Scan for the cell matching the given text and deliver its (x, y) coordinate at center. 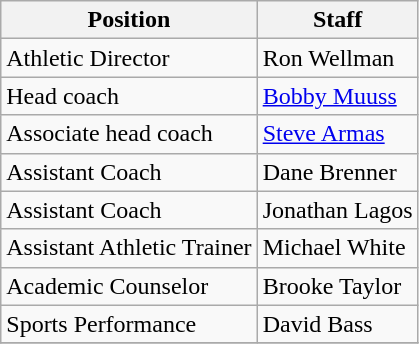
David Bass (338, 324)
Jonathan Lagos (338, 210)
Michael White (338, 248)
Head coach (129, 96)
Position (129, 20)
Sports Performance (129, 324)
Bobby Muuss (338, 96)
Academic Counselor (129, 286)
Steve Armas (338, 134)
Ron Wellman (338, 58)
Athletic Director (129, 58)
Brooke Taylor (338, 286)
Staff (338, 20)
Dane Brenner (338, 172)
Associate head coach (129, 134)
Assistant Athletic Trainer (129, 248)
